For the text-containing cell, return its midpoint in [x, y] coordinate format. 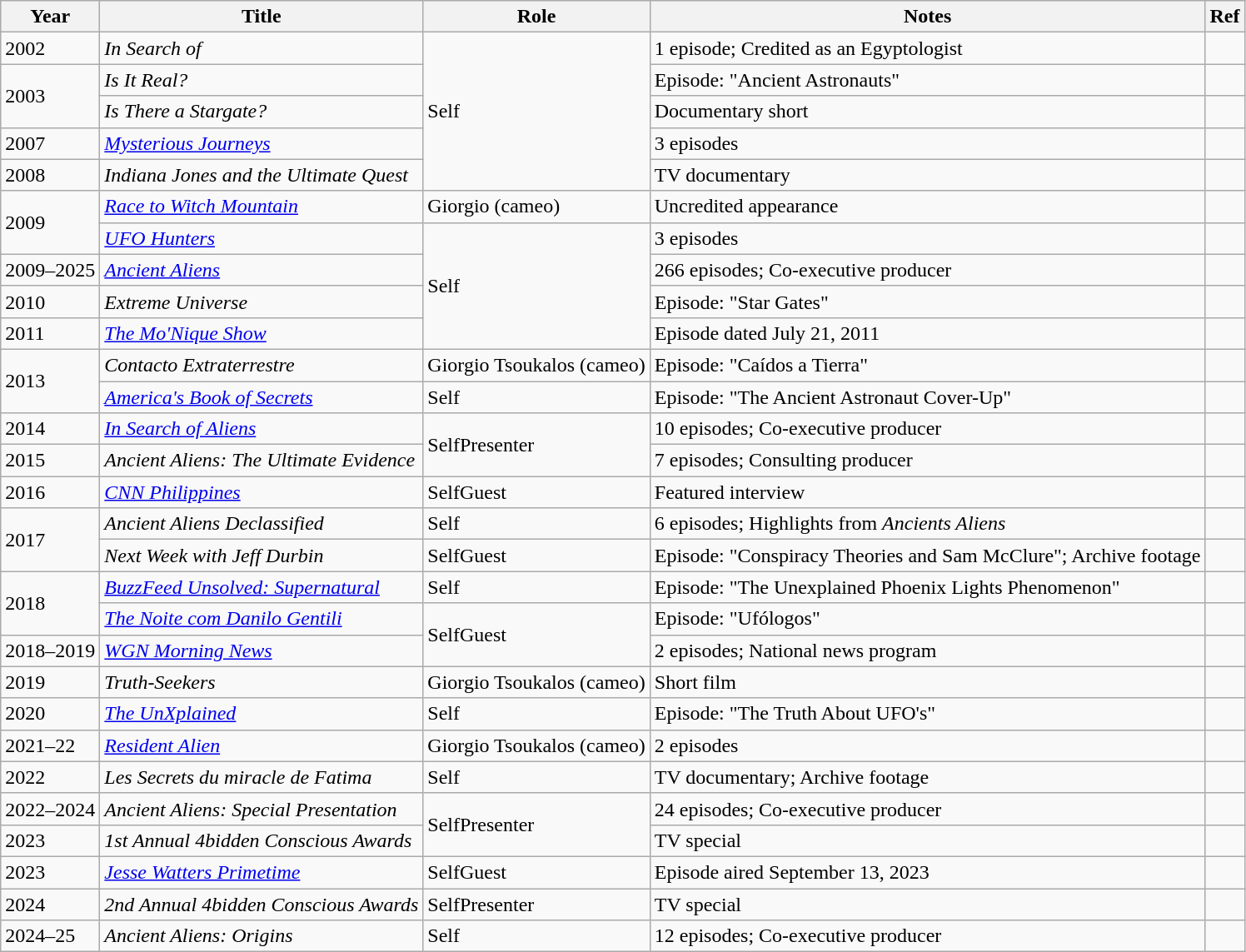
Episode: "The Unexplained Phoenix Lights Phenomenon" [928, 587]
America's Book of Secrets [262, 397]
2007 [50, 143]
2014 [50, 429]
Les Secrets du miracle de Fatima [262, 777]
WGN Morning News [262, 650]
Ancient Aliens [262, 270]
The Mo'Nique Show [262, 333]
2016 [50, 492]
CNN Philippines [262, 492]
12 episodes; Co-executive producer [928, 936]
Episode: "Conspiracy Theories and Sam McClure"; Archive footage [928, 556]
Short film [928, 682]
2015 [50, 461]
Episode: "The Ancient Astronaut Cover-Up" [928, 397]
2024–25 [50, 936]
TV documentary [928, 175]
Is There a Stargate? [262, 112]
2022–2024 [50, 809]
2011 [50, 333]
10 episodes; Co-executive producer [928, 429]
Episode: "Ancient Astronauts" [928, 80]
2024 [50, 904]
BuzzFeed Unsolved: Supernatural [262, 587]
2 episodes [928, 745]
Documentary short [928, 112]
2018–2019 [50, 650]
2009–2025 [50, 270]
Notes [928, 17]
Race to Witch Mountain [262, 207]
1 episode; Credited as an Egyptologist [928, 48]
1st Annual 4bidden Conscious Awards [262, 840]
2018 [50, 603]
2009 [50, 222]
Ref [1224, 17]
Truth-Seekers [262, 682]
2003 [50, 96]
Episode aired September 13, 2023 [928, 872]
2008 [50, 175]
The Noite com Danilo Gentili [262, 619]
Episode: "Ufólogos" [928, 619]
2002 [50, 48]
Mysterious Journeys [262, 143]
6 episodes; Highlights from Ancients Aliens [928, 524]
Role [536, 17]
2010 [50, 302]
Episode: "The Truth About UFO's" [928, 714]
Indiana Jones and the Ultimate Quest [262, 175]
In Search of [262, 48]
The UnXplained [262, 714]
Resident Alien [262, 745]
Episode: "Caídos a Tierra" [928, 365]
Episode: "Star Gates" [928, 302]
Episode dated July 21, 2011 [928, 333]
7 episodes; Consulting producer [928, 461]
TV documentary; Archive footage [928, 777]
24 episodes; Co-executive producer [928, 809]
Ancient Aliens: Origins [262, 936]
2020 [50, 714]
2 episodes; National news program [928, 650]
Title [262, 17]
2017 [50, 540]
Year [50, 17]
Is It Real? [262, 80]
Ancient Aliens Declassified [262, 524]
Ancient Aliens: Special Presentation [262, 809]
2nd Annual 4bidden Conscious Awards [262, 904]
Giorgio (cameo) [536, 207]
266 episodes; Co-executive producer [928, 270]
2019 [50, 682]
Contacto Extraterrestre [262, 365]
UFO Hunters [262, 238]
Uncredited appearance [928, 207]
2022 [50, 777]
In Search of Aliens [262, 429]
Jesse Watters Primetime [262, 872]
Next Week with Jeff Durbin [262, 556]
Ancient Aliens: The Ultimate Evidence [262, 461]
Extreme Universe [262, 302]
Featured interview [928, 492]
2013 [50, 381]
2021–22 [50, 745]
